Identify which cell holds the provided text, then report its [X, Y] central coordinate. 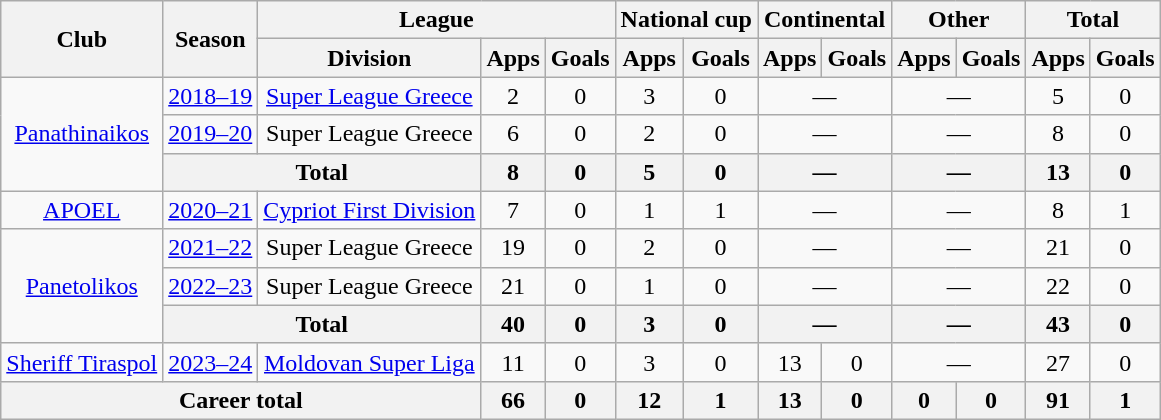
40 [513, 324]
APOEL [82, 210]
6 [513, 134]
Club [82, 39]
Continental [825, 20]
19 [513, 248]
27 [1058, 362]
22 [1058, 286]
7 [513, 210]
Career total [241, 400]
43 [1058, 324]
Panathinaikos [82, 134]
2021–22 [210, 248]
2022–23 [210, 286]
Moldovan Super Liga [370, 362]
Cypriot First Division [370, 210]
12 [649, 400]
91 [1058, 400]
Division [370, 58]
National cup [686, 20]
League [436, 20]
11 [513, 362]
Sheriff Tiraspol [82, 362]
2018–19 [210, 96]
Season [210, 39]
2023–24 [210, 362]
2020–21 [210, 210]
Panetolikos [82, 286]
2019–20 [210, 134]
Other [959, 20]
66 [513, 400]
